Return (X, Y) of the center of cell containing provided text 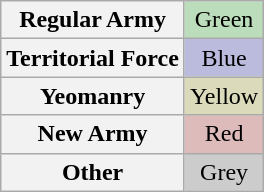
Yeomanry (93, 96)
Green (224, 20)
Territorial Force (93, 58)
Yellow (224, 96)
Regular Army (93, 20)
New Army (93, 134)
Grey (224, 172)
Other (93, 172)
Blue (224, 58)
Red (224, 134)
